Pinpoint the cell where the given text exists, returning its (X, Y) midpoint coordinate. 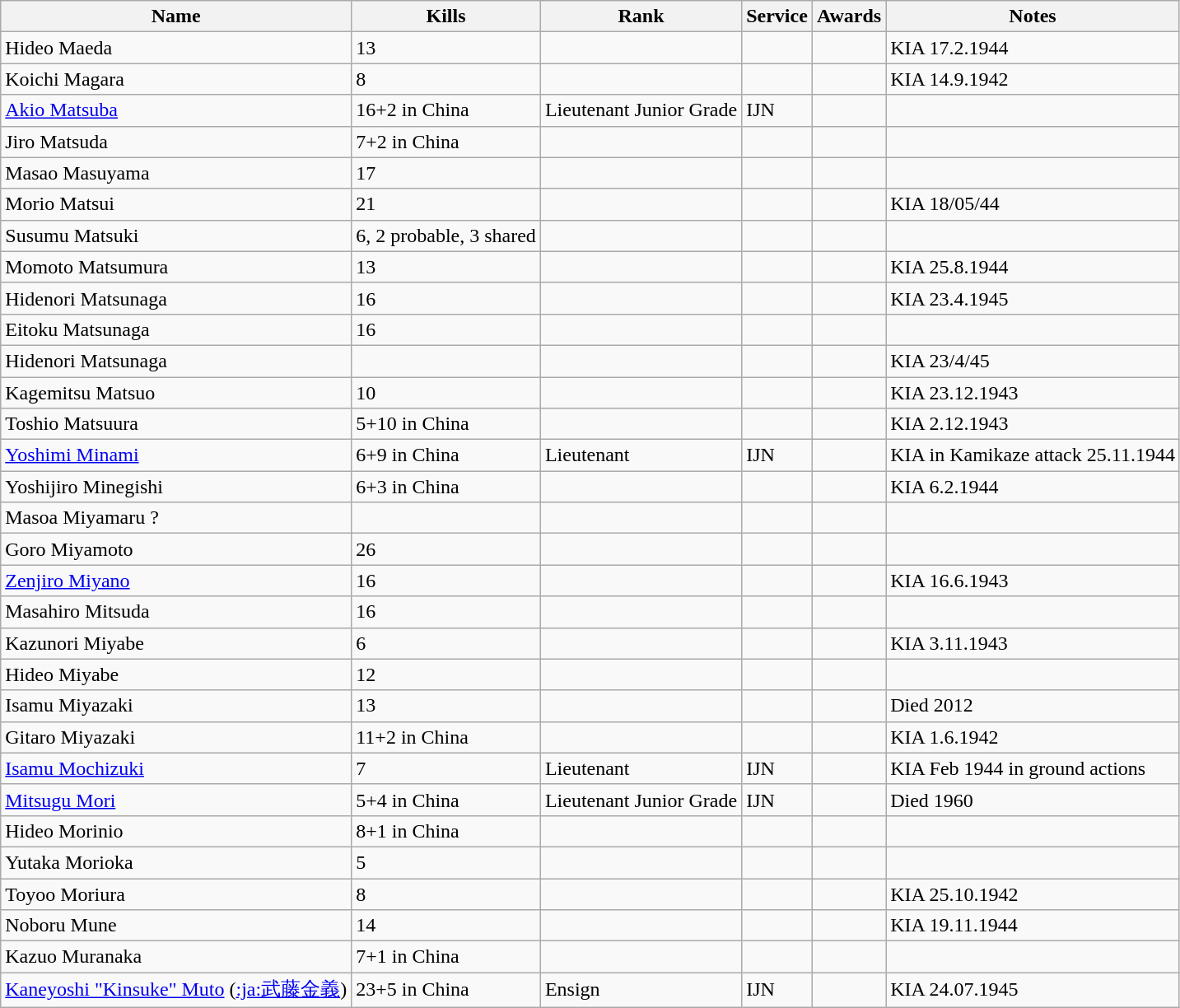
Masao Masuyama (176, 173)
KIA 18/05/44 (1033, 204)
Isamu Mochizuki (176, 768)
KIA 25.10.1942 (1033, 894)
Rank (641, 16)
Kills (446, 16)
KIA 19.11.1944 (1033, 926)
7+1 in China (446, 957)
Hideo Maeda (176, 48)
12 (446, 674)
Awards (848, 16)
Noboru Mune (176, 926)
5+4 in China (446, 800)
8+1 in China (446, 831)
KIA 25.8.1944 (1033, 267)
5+10 in China (446, 424)
Mitsugu Mori (176, 800)
Hideo Morinio (176, 831)
Eitoku Matsunaga (176, 329)
Died 2012 (1033, 706)
KIA 1.6.1942 (1033, 737)
17 (446, 173)
6, 2 probable, 3 shared (446, 236)
10 (446, 393)
Isamu Miyazaki (176, 706)
Akio Matsuba (176, 110)
KIA 23.12.1943 (1033, 393)
Hideo Miyabe (176, 674)
KIA 14.9.1942 (1033, 79)
Ensign (641, 990)
6+9 in China (446, 455)
11+2 in China (446, 737)
Momoto Matsumura (176, 267)
Zenjiro Miyano (176, 581)
KIA 16.6.1943 (1033, 581)
Kazunori Miyabe (176, 643)
7+2 in China (446, 142)
Gitaro Miyazaki (176, 737)
Kagemitsu Matsuo (176, 393)
Masoa Miyamaru ? (176, 518)
KIA 17.2.1944 (1033, 48)
Yoshimi Minami (176, 455)
Toshio Matsuura (176, 424)
Masahiro Mitsuda (176, 612)
23+5 in China (446, 990)
Kazuo Muranaka (176, 957)
21 (446, 204)
Kaneyoshi "Kinsuke" Muto (:ja:武藤金義) (176, 990)
Morio Matsui (176, 204)
KIA Feb 1944 in ground actions (1033, 768)
7 (446, 768)
Goro Miyamoto (176, 549)
Koichi Magara (176, 79)
6+3 in China (446, 487)
Service (777, 16)
KIA 23/4/45 (1033, 361)
Susumu Matsuki (176, 236)
KIA 24.07.1945 (1033, 990)
Yoshijiro Minegishi (176, 487)
6 (446, 643)
Notes (1033, 16)
Yutaka Morioka (176, 862)
Name (176, 16)
16+2 in China (446, 110)
Jiro Matsuda (176, 142)
Toyoo Moriura (176, 894)
Died 1960 (1033, 800)
KIA 3.11.1943 (1033, 643)
KIA 6.2.1944 (1033, 487)
26 (446, 549)
KIA in Kamikaze attack 25.11.1944 (1033, 455)
KIA 23.4.1945 (1033, 298)
KIA 2.12.1943 (1033, 424)
14 (446, 926)
5 (446, 862)
